Pinpoint the cell where the given text exists, returning its [x, y] midpoint coordinate. 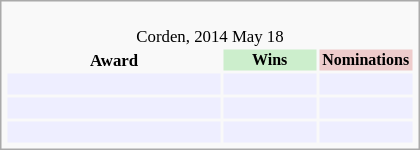
Wins [270, 60]
Nominations [366, 60]
Corden, 2014 May 18 [210, 28]
Award [114, 60]
